Pinpoint the cell where the given text exists, returning its [x, y] midpoint coordinate. 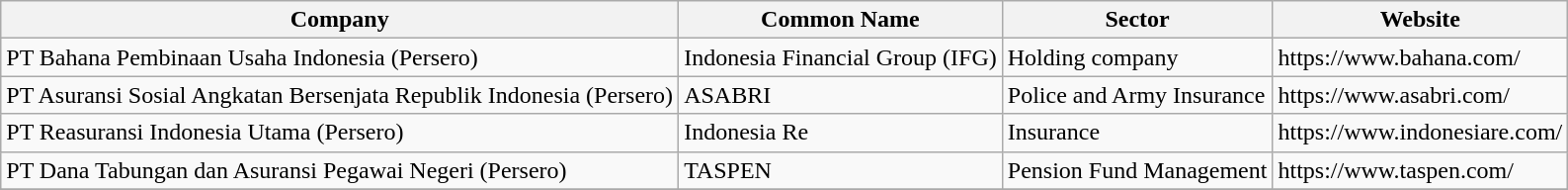
TASPEN [841, 170]
Indonesia Financial Group (IFG) [841, 57]
PT Dana Tabungan dan Asuransi Pegawai Negeri (Persero) [340, 170]
https://www.indonesiare.com/ [1421, 133]
Website [1421, 20]
Pension Fund Management [1137, 170]
https://www.bahana.com/ [1421, 57]
ASABRI [841, 95]
Indonesia Re [841, 133]
Police and Army Insurance [1137, 95]
Company [340, 20]
https://www.asabri.com/ [1421, 95]
Sector [1137, 20]
PT Bahana Pembinaan Usaha Indonesia (Persero) [340, 57]
PT Asuransi Sosial Angkatan Bersenjata Republik Indonesia (Persero) [340, 95]
Holding company [1137, 57]
https://www.taspen.com/ [1421, 170]
PT Reasuransi Indonesia Utama (Persero) [340, 133]
Insurance [1137, 133]
Common Name [841, 20]
